Locate the cell with the specified text and output its (X, Y) center coordinate. 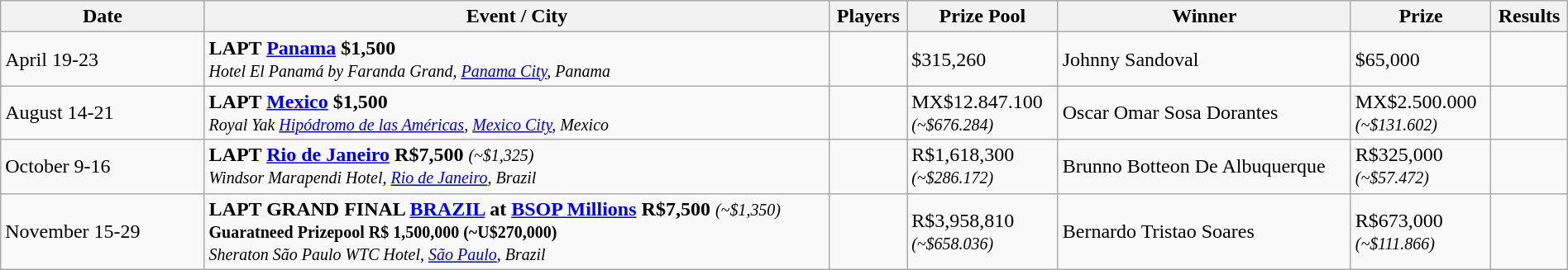
MX$2.500.000(~$131.602) (1421, 112)
R$1,618,300(~$286.172) (982, 167)
Oscar Omar Sosa Dorantes (1204, 112)
LAPT Rio de Janeiro R$7,500 (~$1,325)Windsor Marapendi Hotel, Rio de Janeiro, Brazil (517, 167)
Prize (1421, 17)
R$3,958,810(~$658.036) (982, 231)
August 14-21 (103, 112)
R$325,000(~$57.472) (1421, 167)
Brunno Botteon De Albuquerque (1204, 167)
LAPT Panama $1,500Hotel El Panamá by Faranda Grand, Panama City, Panama (517, 59)
MX$12.847.100(~$676.284) (982, 112)
LAPT Mexico $1,500Royal Yak Hipódromo de las Américas, Mexico City, Mexico (517, 112)
R$673,000(~$111.866) (1421, 231)
$65,000 (1421, 59)
$315,260 (982, 59)
Results (1529, 17)
Prize Pool (982, 17)
Bernardo Tristao Soares (1204, 231)
Players (868, 17)
Date (103, 17)
Event / City (517, 17)
Winner (1204, 17)
November 15-29 (103, 231)
Johnny Sandoval (1204, 59)
April 19-23 (103, 59)
October 9-16 (103, 167)
